Scan for the cell matching the given text and deliver its (X, Y) coordinate at center. 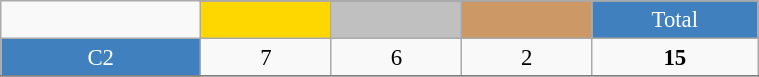
Total (675, 20)
15 (675, 58)
7 (266, 58)
C2 (101, 58)
6 (396, 58)
2 (527, 58)
